For the text-containing cell, return its midpoint in [x, y] coordinate format. 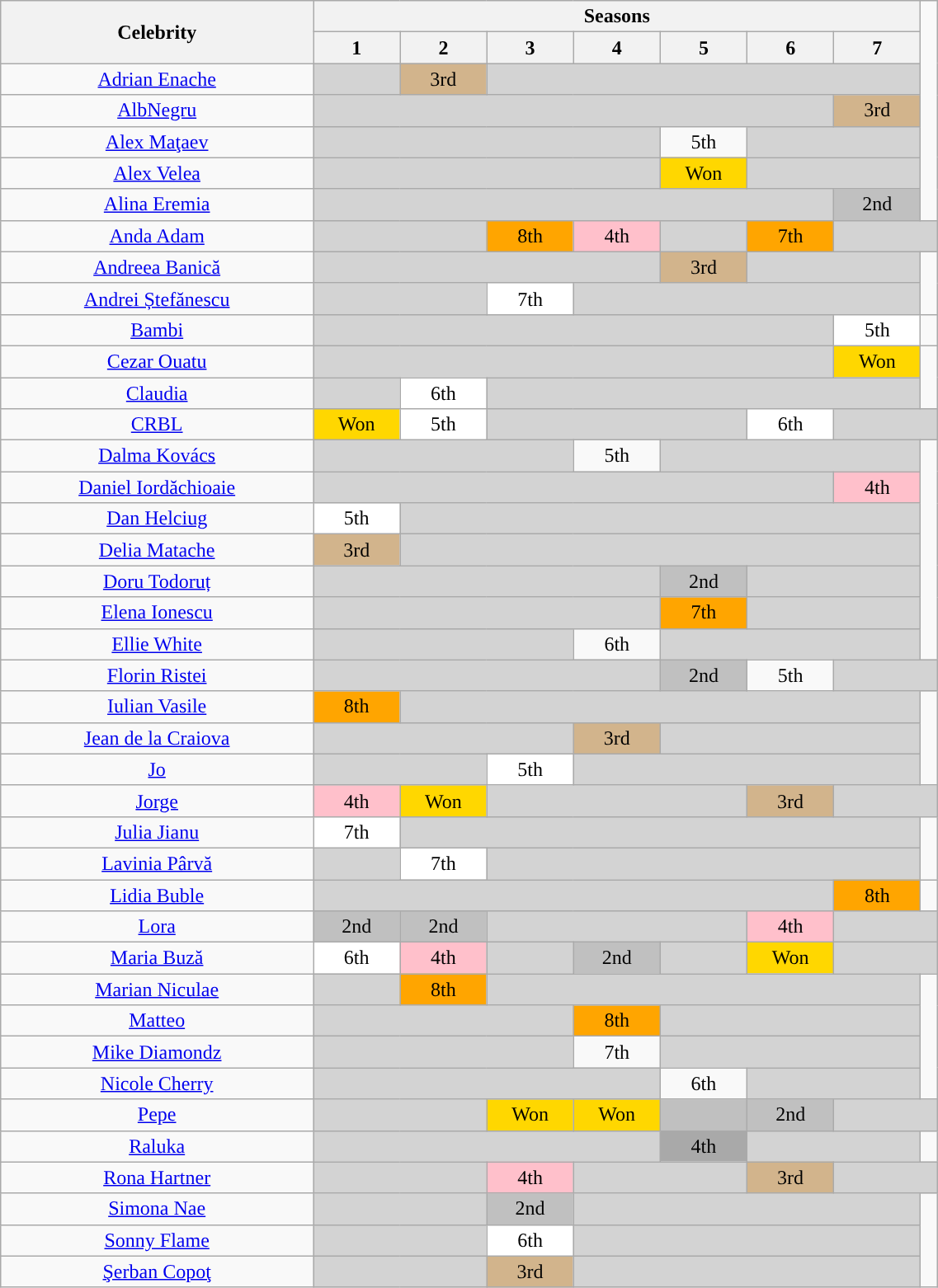
CRBL [157, 425]
Ellie White [157, 644]
Iulian Vasile [157, 707]
Julia Jianu [157, 832]
Marian Niculae [157, 990]
Pepe [157, 1115]
Anda Adam [157, 236]
Sonny Flame [157, 1240]
Daniel Iordăchioaie [157, 487]
Florin Ristei [157, 675]
Andrei Ștefănescu [157, 298]
Bambi [157, 330]
Raluka [157, 1146]
Şerban Copoţ [157, 1272]
Rona Hartner [157, 1178]
Dan Helciug [157, 519]
AlbNegru [157, 110]
Lora [157, 927]
Lavinia Pârvă [157, 863]
Delia Matache [157, 550]
Alex Velea [157, 173]
Dalma Kovács [157, 456]
Simona Nae [157, 1209]
Adrian Enache [157, 79]
2 [444, 48]
6 [790, 48]
Jorge [157, 801]
Alex Maţaev [157, 142]
Maria Buză [157, 958]
Jo [157, 769]
Celebrity [157, 32]
Alina Eremia [157, 204]
Jean de la Craiova [157, 738]
Nicole Cherry [157, 1084]
Cezar Ouatu [157, 361]
Seasons [617, 16]
7 [878, 48]
Andreea Banică [157, 267]
Claudia [157, 393]
1 [356, 48]
Lidia Buble [157, 895]
Matteo [157, 1021]
Doru Todoruț [157, 581]
4 [617, 48]
Elena Ionescu [157, 613]
5 [703, 48]
Mike Diamondz [157, 1052]
3 [530, 48]
